Capture the cell that displays the provided text and extract its [x, y] central coordinate. 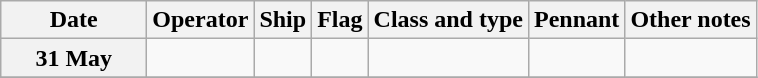
Ship [283, 20]
Flag [340, 20]
Operator [200, 20]
Other notes [690, 20]
31 May [74, 58]
Class and type [448, 20]
Date [74, 20]
Pennant [576, 20]
